Determine the [X, Y] coordinate at the center of the cell enclosing the given text.  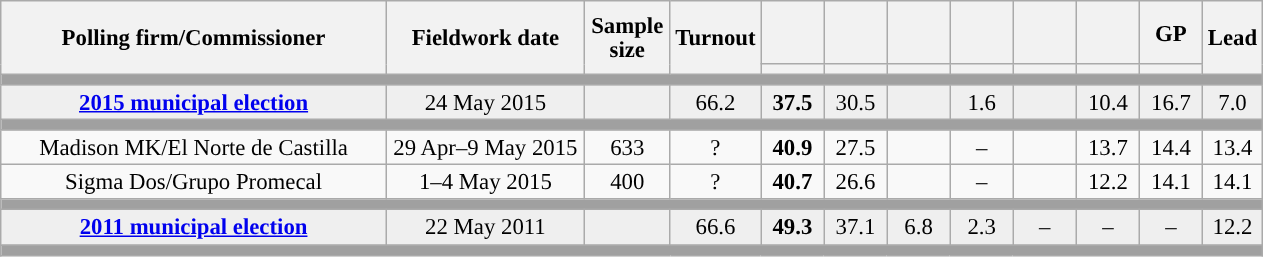
37.5 [792, 102]
14.4 [1170, 148]
22 May 2011 [485, 228]
40.7 [792, 182]
Madison MK/El Norte de Castilla [194, 148]
16.7 [1170, 102]
26.6 [856, 182]
10.4 [1108, 102]
66.2 [716, 102]
7.0 [1232, 102]
Sample size [627, 38]
1–4 May 2015 [485, 182]
29 Apr–9 May 2015 [485, 148]
66.6 [716, 228]
13.4 [1232, 148]
2.3 [982, 228]
27.5 [856, 148]
400 [627, 182]
Polling firm/Commissioner [194, 38]
2011 municipal election [194, 228]
Sigma Dos/Grupo Promecal [194, 182]
2015 municipal election [194, 102]
24 May 2015 [485, 102]
Fieldwork date [485, 38]
Lead [1232, 38]
37.1 [856, 228]
30.5 [856, 102]
6.8 [918, 228]
1.6 [982, 102]
GP [1170, 32]
13.7 [1108, 148]
633 [627, 148]
49.3 [792, 228]
Turnout [716, 38]
40.9 [792, 148]
